From the cell containing the given text, extract its center point as [x, y] coordinate. 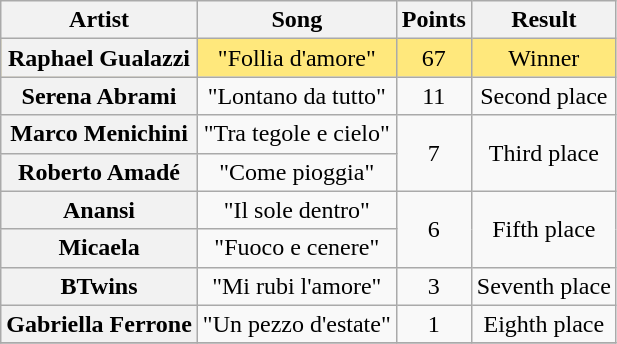
Artist [100, 20]
Micaela [100, 248]
3 [434, 286]
Points [434, 20]
BTwins [100, 286]
Song [296, 20]
67 [434, 58]
1 [434, 324]
"Mi rubi l'amore" [296, 286]
11 [434, 96]
Fifth place [544, 229]
Serena Abrami [100, 96]
Winner [544, 58]
Result [544, 20]
6 [434, 229]
"Follia d'amore" [296, 58]
Third place [544, 153]
7 [434, 153]
Raphael Gualazzi [100, 58]
Eighth place [544, 324]
Anansi [100, 210]
"Tra tegole e cielo" [296, 134]
"Il sole dentro" [296, 210]
Seventh place [544, 286]
Gabriella Ferrone [100, 324]
"Un pezzo d'estate" [296, 324]
"Come pioggia" [296, 172]
Marco Menichini [100, 134]
Roberto Amadé [100, 172]
"Lontano da tutto" [296, 96]
"Fuoco e cenere" [296, 248]
Second place [544, 96]
